Pinpoint the cell where the given text exists, returning its (X, Y) midpoint coordinate. 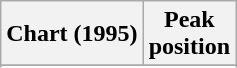
Peakposition (189, 34)
Chart (1995) (72, 34)
